For the text-containing cell, return its midpoint in (x, y) coordinate format. 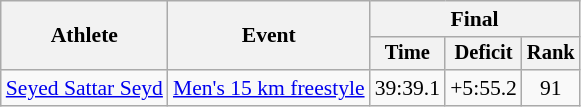
Deficit (484, 54)
Event (269, 36)
Time (408, 54)
Athlete (84, 36)
Men's 15 km freestyle (269, 88)
39:39.1 (408, 88)
Final (475, 19)
91 (551, 88)
+5:55.2 (484, 88)
Rank (551, 54)
Seyed Sattar Seyd (84, 88)
